For the text-containing cell, return its midpoint in [X, Y] coordinate format. 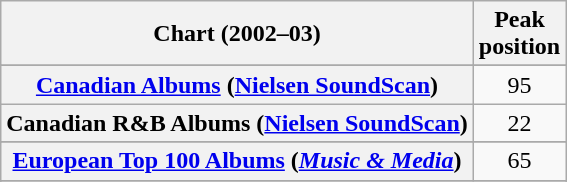
European Top 100 Albums (Music & Media) [238, 161]
Canadian R&B Albums (Nielsen SoundScan) [238, 123]
Peakposition [519, 34]
Chart (2002–03) [238, 34]
95 [519, 85]
22 [519, 123]
65 [519, 161]
Canadian Albums (Nielsen SoundScan) [238, 85]
